Return (x, y) of the center of cell containing provided text 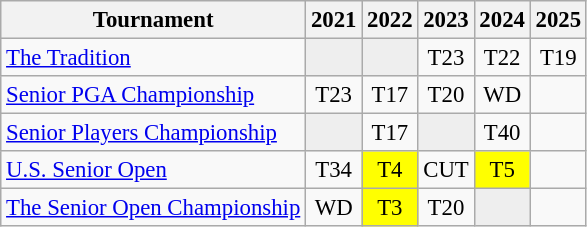
T5 (502, 170)
T40 (502, 133)
T4 (390, 170)
Senior Players Championship (154, 133)
2022 (390, 20)
T34 (334, 170)
2021 (334, 20)
Senior PGA Championship (154, 95)
2023 (446, 20)
T22 (502, 58)
2025 (558, 20)
The Senior Open Championship (154, 208)
T3 (390, 208)
Tournament (154, 20)
U.S. Senior Open (154, 170)
The Tradition (154, 58)
T19 (558, 58)
CUT (446, 170)
2024 (502, 20)
